Identify which cell holds the provided text, then report its [X, Y] central coordinate. 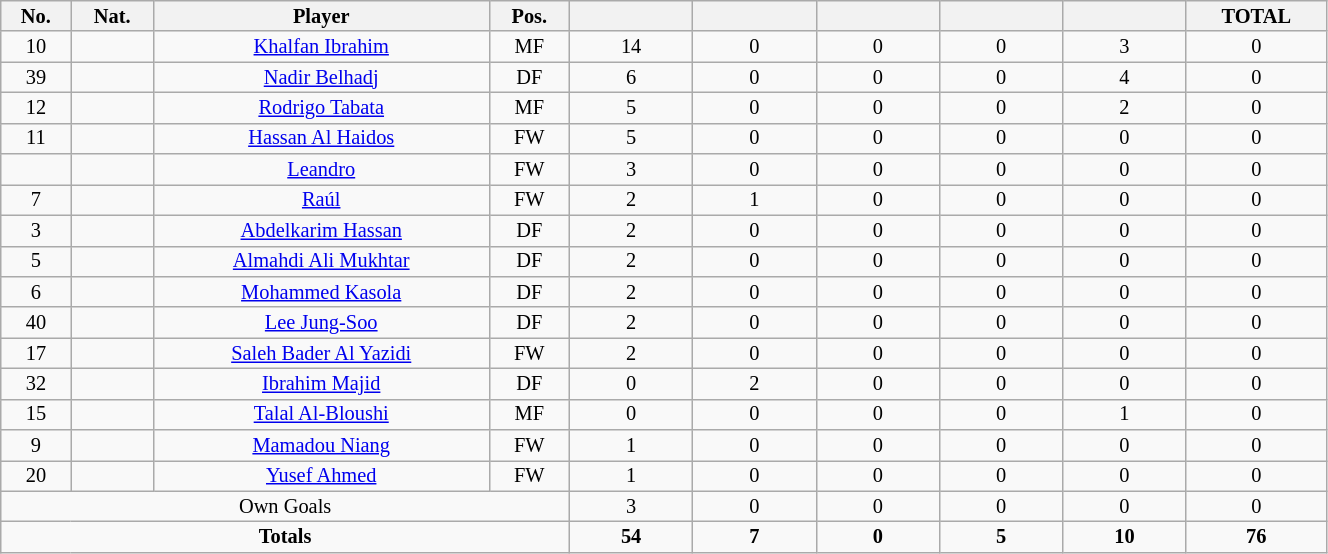
11 [36, 138]
Leandro [321, 170]
No. [36, 16]
Player [321, 16]
Mohammed Kasola [321, 292]
12 [36, 108]
4 [1124, 78]
Saleh Bader Al Yazidi [321, 354]
Talal Al-Bloushi [321, 414]
54 [630, 538]
Pos. [529, 16]
Yusef Ahmed [321, 476]
Khalfan Ibrahim [321, 46]
Totals [286, 538]
Lee Jung-Soo [321, 322]
Rodrigo Tabata [321, 108]
Almahdi Ali Mukhtar [321, 262]
32 [36, 384]
TOTAL [1256, 16]
Nadir Belhadj [321, 78]
Ibrahim Majid [321, 384]
17 [36, 354]
Mamadou Niang [321, 446]
39 [36, 78]
Abdelkarim Hassan [321, 230]
Raúl [321, 200]
15 [36, 414]
Nat. [112, 16]
76 [1256, 538]
14 [630, 46]
40 [36, 322]
Own Goals [286, 506]
9 [36, 446]
20 [36, 476]
Hassan Al Haidos [321, 138]
